Return [x, y] of the center of cell containing provided text 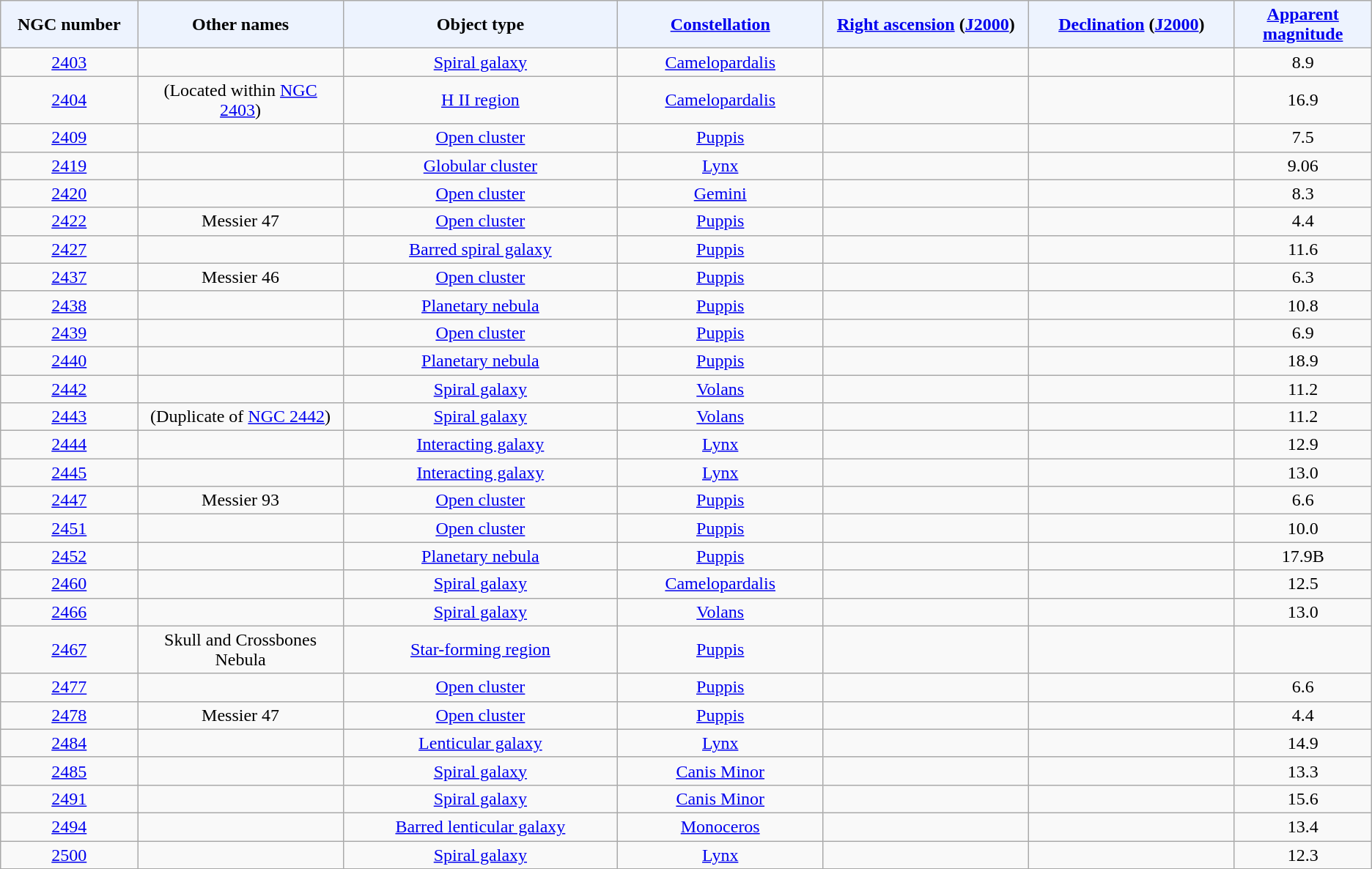
2419 [69, 166]
Apparent magnitude [1303, 25]
NGC number [69, 25]
2404 [69, 100]
Barred lenticular galaxy [480, 827]
2485 [69, 771]
6.3 [1303, 277]
Constellation [720, 25]
2444 [69, 445]
2440 [69, 360]
2491 [69, 799]
2403 [69, 62]
2451 [69, 528]
2439 [69, 333]
2409 [69, 138]
7.5 [1303, 138]
2420 [69, 193]
(Duplicate of NGC 2442) [240, 417]
Globular cluster [480, 166]
Object type [480, 25]
2484 [69, 743]
8.9 [1303, 62]
2438 [69, 305]
2443 [69, 417]
2447 [69, 500]
15.6 [1303, 799]
2478 [69, 715]
16.9 [1303, 100]
Messier 46 [240, 277]
H II region [480, 100]
2422 [69, 221]
12.5 [1303, 584]
2477 [69, 687]
2442 [69, 389]
(Located within NGC 2403) [240, 100]
8.3 [1303, 193]
2494 [69, 827]
12.3 [1303, 855]
2452 [69, 556]
Declination (J2000) [1132, 25]
Lenticular galaxy [480, 743]
2445 [69, 473]
2427 [69, 249]
Other names [240, 25]
9.06 [1303, 166]
Monoceros [720, 827]
2500 [69, 855]
Skull and Crossbones Nebula [240, 649]
2466 [69, 612]
11.6 [1303, 249]
Barred spiral galaxy [480, 249]
13.4 [1303, 827]
13.3 [1303, 771]
12.9 [1303, 445]
Messier 93 [240, 500]
18.9 [1303, 360]
Right ascension (J2000) [926, 25]
10.8 [1303, 305]
6.9 [1303, 333]
10.0 [1303, 528]
2437 [69, 277]
2460 [69, 584]
2467 [69, 649]
14.9 [1303, 743]
Star-forming region [480, 649]
Gemini [720, 193]
17.9B [1303, 556]
